Return the (x, y) coordinate for the center point of the cell that contains the specified text.  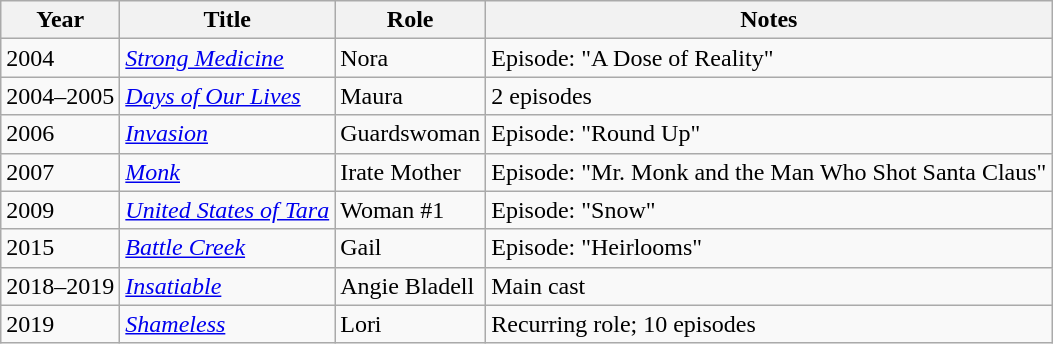
2007 (60, 172)
Main cast (769, 286)
2006 (60, 134)
Maura (410, 96)
2019 (60, 324)
Episode: "Heirlooms" (769, 248)
Gail (410, 248)
Irate Mother (410, 172)
2015 (60, 248)
United States of Tara (228, 210)
Recurring role; 10 episodes (769, 324)
Nora (410, 58)
2004 (60, 58)
Episode: "Round Up" (769, 134)
Strong Medicine (228, 58)
Battle Creek (228, 248)
Episode: "Mr. Monk and the Man Who Shot Santa Claus" (769, 172)
2018–2019 (60, 286)
Woman #1 (410, 210)
Monk (228, 172)
2004–2005 (60, 96)
Shameless (228, 324)
Year (60, 20)
Days of Our Lives (228, 96)
2009 (60, 210)
Invasion (228, 134)
Lori (410, 324)
Notes (769, 20)
Episode: "A Dose of Reality" (769, 58)
Angie Bladell (410, 286)
Title (228, 20)
Guardswoman (410, 134)
2 episodes (769, 96)
Insatiable (228, 286)
Role (410, 20)
Episode: "Snow" (769, 210)
